For the text-containing cell, return its midpoint in (x, y) coordinate format. 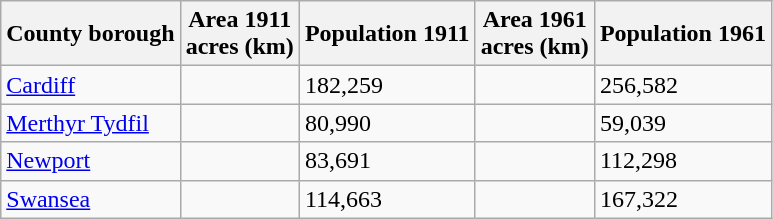
Cardiff (90, 85)
167,322 (682, 199)
59,039 (682, 123)
Area 1911acres (km) (240, 34)
Merthyr Tydfil (90, 123)
256,582 (682, 85)
County borough (90, 34)
Population 1961 (682, 34)
80,990 (387, 123)
112,298 (682, 161)
Swansea (90, 199)
114,663 (387, 199)
Area 1961acres (km) (534, 34)
Population 1911 (387, 34)
182,259 (387, 85)
Newport (90, 161)
83,691 (387, 161)
